Detect which cell encompasses the target text, then output its [X, Y] center coordinate. 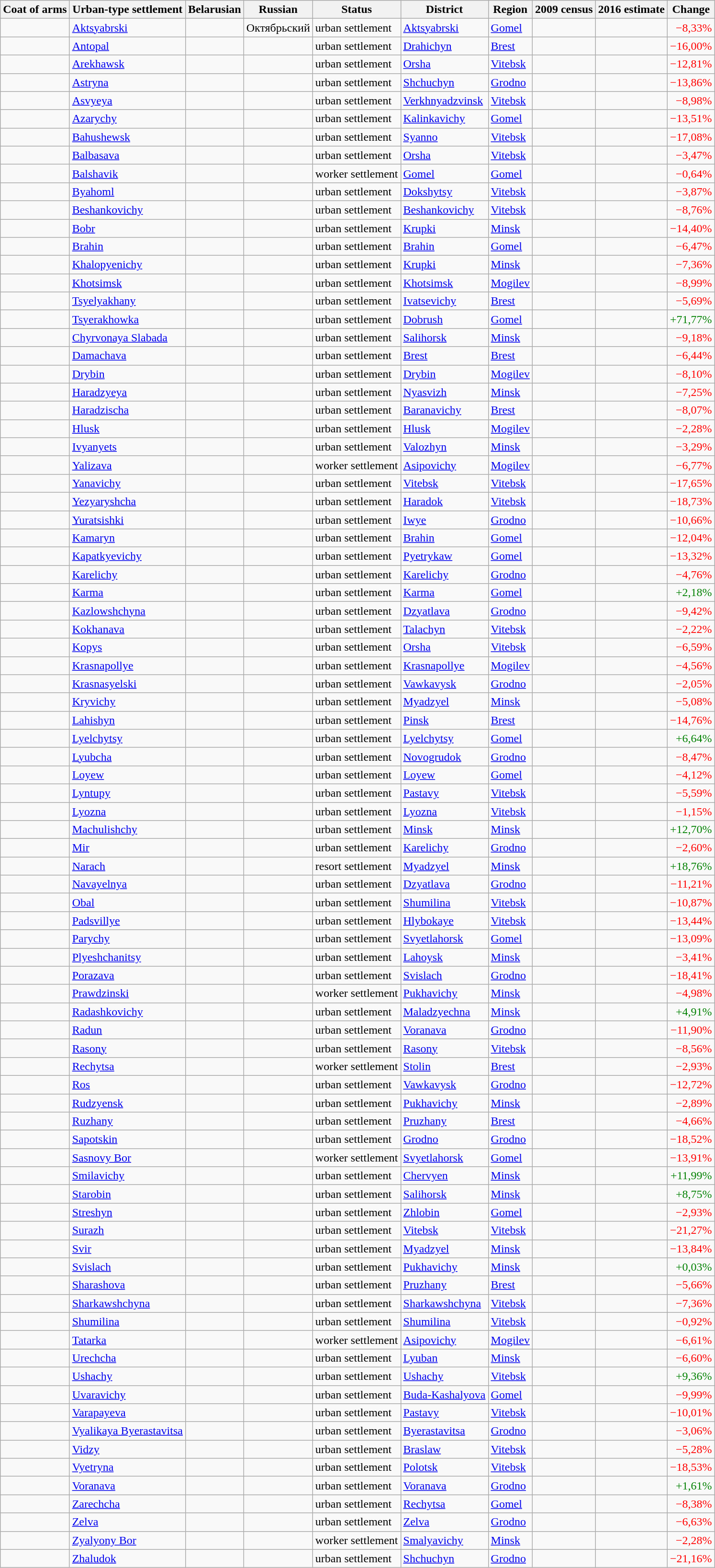
Yuratsishki [127, 519]
−18,53% [691, 1467]
Braslaw [444, 1449]
Yalizava [127, 465]
resort settlement [357, 866]
−17,65% [691, 483]
Ruzhany [127, 1121]
Narach [127, 866]
−9,99% [691, 1395]
Ivatsevichy [444, 301]
Smalyavichy [444, 1540]
Lahoysk [444, 957]
Tatarka [127, 1340]
Lyuban [444, 1358]
Radun [127, 1030]
+71,77% [691, 319]
−10,87% [691, 902]
Plyeshchanitsy [127, 957]
+18,76% [691, 866]
Svir [127, 1249]
+8,75% [691, 1194]
Valozhyn [444, 447]
Stolin [444, 1066]
Zhaludok [127, 1558]
+0,03% [691, 1267]
−3,06% [691, 1431]
−5,59% [691, 793]
−8,99% [691, 283]
Krasnasyelski [127, 684]
−8,10% [691, 374]
Nyasvizh [444, 392]
Obal [127, 902]
−5,69% [691, 301]
−4,76% [691, 575]
−4,66% [691, 1121]
−14,76% [691, 720]
−14,40% [691, 228]
Vyetryna [127, 1467]
Surazh [127, 1230]
Padsvillye [127, 921]
−6,77% [691, 465]
Haradok [444, 501]
Asvyeya [127, 101]
Lahishyn [127, 720]
Iwye [444, 519]
Zarechcha [127, 1504]
Verkhnyadzvinsk [444, 101]
+4,91% [691, 1012]
Rudzyensk [127, 1103]
+11,99% [691, 1176]
−8,56% [691, 1048]
+2,18% [691, 593]
Azarychy [127, 119]
−17,08% [691, 137]
Kamaryn [127, 538]
−13,32% [691, 556]
−12,81% [691, 64]
−9,18% [691, 338]
−13,44% [691, 921]
Drahichyn [444, 46]
−18,73% [691, 501]
Machulishchy [127, 830]
−4,56% [691, 666]
Sharashova [127, 1285]
−2,22% [691, 629]
Lyubcha [127, 756]
−11,21% [691, 884]
Sapotskin [127, 1139]
Kryvichy [127, 702]
Chervyen [444, 1176]
Pinsk [444, 720]
Ros [127, 1084]
Damachava [127, 356]
−16,00% [691, 46]
−2,60% [691, 848]
Tsyerakhowka [127, 319]
−0,92% [691, 1321]
−11,90% [691, 1030]
Streshyn [127, 1212]
Mir [127, 848]
Coat of arms [35, 10]
Byerastavitsa [444, 1431]
−13,51% [691, 119]
Talachyn [444, 629]
Kazlowshchyna [127, 611]
−3,29% [691, 447]
−18,41% [691, 975]
Balbasava [127, 155]
Haradzyeya [127, 392]
Russian [278, 10]
Polotsk [444, 1467]
Uvaravichy [127, 1395]
Porazava [127, 975]
Dobrush [444, 319]
−12,72% [691, 1084]
−18,52% [691, 1139]
−2,05% [691, 684]
Yanavichy [127, 483]
Urban-type settlement [127, 10]
−5,28% [691, 1449]
−7,25% [691, 392]
Radashkovichy [127, 1012]
−3,47% [691, 155]
Chyrvonaya Slabada [127, 338]
−9,42% [691, 611]
−6,59% [691, 647]
−4,12% [691, 775]
2016 estimate [631, 10]
Sasnovy Bor [127, 1158]
−21,27% [691, 1230]
Haradzischa [127, 410]
Starobin [127, 1194]
2009 census [564, 10]
Urechcha [127, 1358]
+12,70% [691, 830]
−8,47% [691, 756]
−4,98% [691, 993]
Kapatkyevichy [127, 556]
Antopal [127, 46]
Tsyelyakhany [127, 301]
−8,38% [691, 1504]
Bobr [127, 228]
Zyalyony Bor [127, 1540]
+9,36% [691, 1376]
Prawdzinski [127, 993]
Dokshytsy [444, 192]
−6,60% [691, 1358]
−3,41% [691, 957]
Ivyanyets [127, 447]
−6,44% [691, 356]
−13,91% [691, 1158]
−5,08% [691, 702]
Smilavichy [127, 1176]
−6,47% [691, 247]
Bahushewsk [127, 137]
−10,66% [691, 519]
Syanno [444, 137]
Hlybokaye [444, 921]
Baranavichy [444, 410]
Vyalikaya Byerastavitsa [127, 1431]
Arekhawsk [127, 64]
Navayelnya [127, 884]
−8,76% [691, 210]
−6,61% [691, 1340]
−13,86% [691, 82]
District [444, 10]
Parychy [127, 939]
−3,87% [691, 192]
−1,15% [691, 812]
Balshavik [127, 173]
Novogrudok [444, 756]
Pyetrykaw [444, 556]
−8,07% [691, 410]
Vidzy [127, 1449]
Varapayeva [127, 1413]
−21,16% [691, 1558]
Kokhanava [127, 629]
Change [691, 10]
Октябрьский [278, 28]
−2,89% [691, 1103]
Region [510, 10]
Kopys [127, 647]
Zhlobin [444, 1212]
−8,33% [691, 28]
Khalopyenichy [127, 265]
+1,61% [691, 1486]
Kalinkavichy [444, 119]
−12,04% [691, 538]
−6,63% [691, 1522]
−13,09% [691, 939]
Yezyaryshcha [127, 501]
−10,01% [691, 1413]
−8,98% [691, 101]
−0,64% [691, 173]
Astryna [127, 82]
Buda-Kashalyova [444, 1395]
Belarusian [214, 10]
−5,66% [691, 1285]
Lyntupy [127, 793]
−13,84% [691, 1249]
+6,64% [691, 738]
Maladzyechna [444, 1012]
Byahoml [127, 192]
Status [357, 10]
